Determine the (X, Y) coordinate at the center of the cell enclosing the given text.  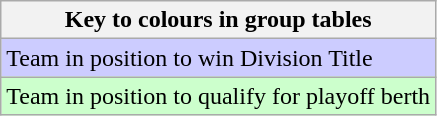
Team in position to qualify for playoff berth (218, 96)
Key to colours in group tables (218, 20)
Team in position to win Division Title (218, 58)
